Output the [X, Y] coordinate of the center of the cell containing the given text.  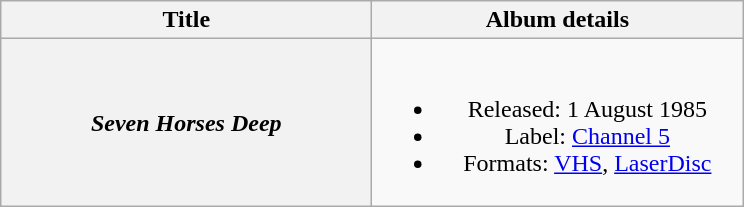
Released: 1 August 1985Label: Channel 5Formats: VHS, LaserDisc [558, 122]
Title [186, 20]
Seven Horses Deep [186, 122]
Album details [558, 20]
